Search for the cell housing the specified text and yield its (x, y) center coordinate. 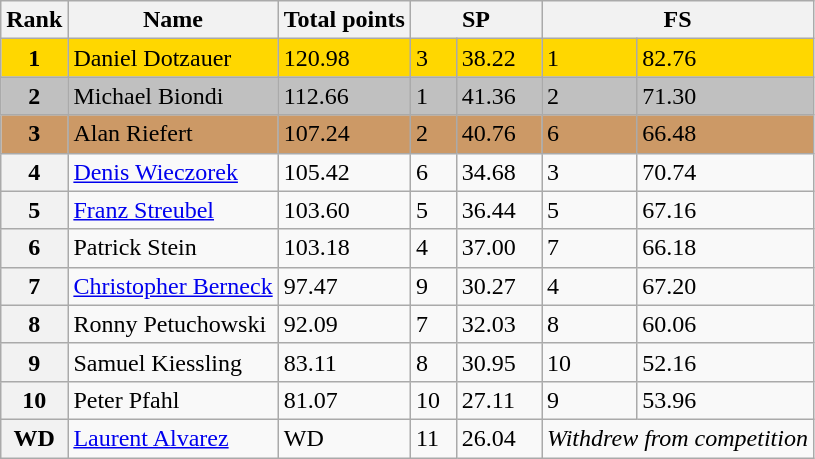
Daniel Dotzauer (173, 58)
40.76 (498, 134)
71.30 (726, 96)
81.07 (344, 400)
52.16 (726, 362)
82.76 (726, 58)
103.60 (344, 210)
27.11 (498, 400)
67.20 (726, 286)
FS (678, 20)
53.96 (726, 400)
66.48 (726, 134)
Samuel Kiessling (173, 362)
120.98 (344, 58)
34.68 (498, 172)
SP (476, 20)
Total points (344, 20)
32.03 (498, 324)
66.18 (726, 248)
36.44 (498, 210)
Michael Biondi (173, 96)
38.22 (498, 58)
Denis Wieczorek (173, 172)
92.09 (344, 324)
37.00 (498, 248)
26.04 (498, 438)
Rank (34, 20)
Laurent Alvarez (173, 438)
Christopher Berneck (173, 286)
30.27 (498, 286)
30.95 (498, 362)
83.11 (344, 362)
105.42 (344, 172)
60.06 (726, 324)
Patrick Stein (173, 248)
107.24 (344, 134)
103.18 (344, 248)
Withdrew from competition (678, 438)
97.47 (344, 286)
70.74 (726, 172)
41.36 (498, 96)
11 (433, 438)
112.66 (344, 96)
Alan Riefert (173, 134)
67.16 (726, 210)
Name (173, 20)
Peter Pfahl (173, 400)
Franz Streubel (173, 210)
Ronny Petuchowski (173, 324)
